Search for the cell housing the specified text and yield its (x, y) center coordinate. 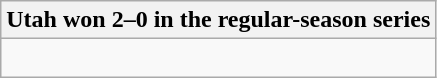
Utah won 2–0 in the regular-season series (218, 20)
